Pinpoint the cell where the given text exists, returning its (X, Y) midpoint coordinate. 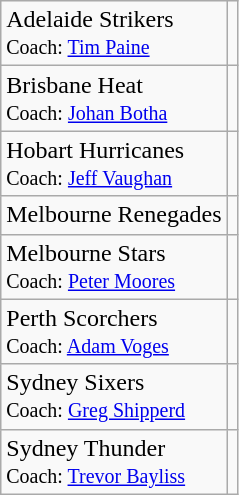
Brisbane HeatCoach: Johan Botha (114, 98)
Sydney SixersCoach: Greg Shipperd (114, 396)
Melbourne Renegades (114, 215)
Sydney ThunderCoach: Trevor Bayliss (114, 462)
Perth ScorchersCoach: Adam Voges (114, 332)
Adelaide StrikersCoach: Tim Paine (114, 34)
Hobart HurricanesCoach: Jeff Vaughan (114, 164)
Melbourne StarsCoach: Peter Moores (114, 266)
